Extract the [x, y] coordinate from the center of the cell holding the provided text.  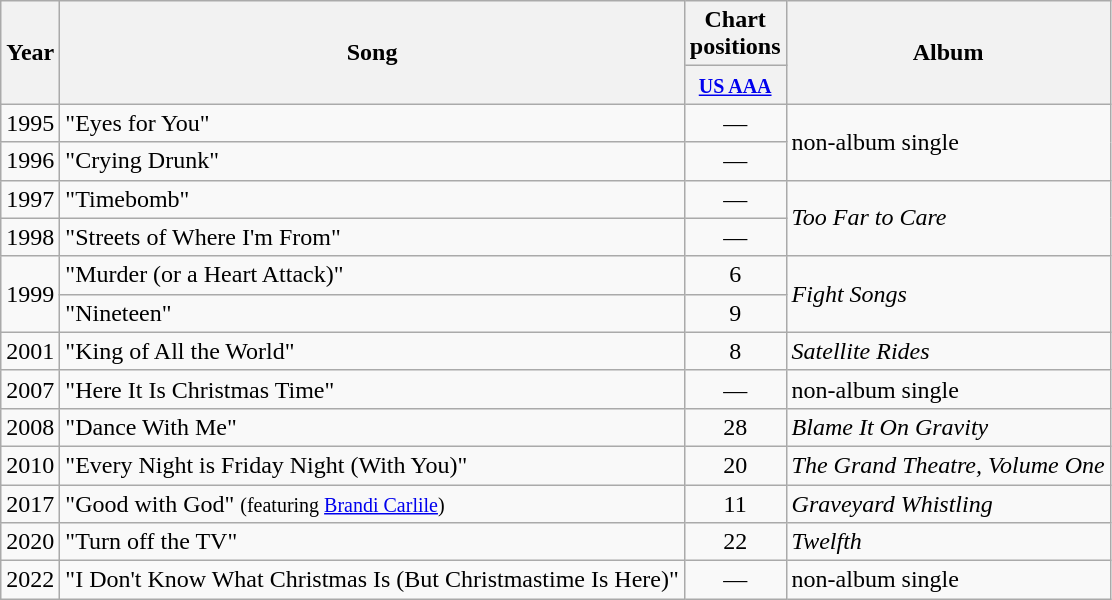
Too Far to Care [948, 218]
Chart positions [735, 34]
"Eyes for You" [372, 123]
Fight Songs [948, 294]
The Grand Theatre, Volume One [948, 465]
"Timebomb" [372, 199]
Graveyard Whistling [948, 503]
"Here It Is Christmas Time" [372, 389]
Year [30, 52]
22 [735, 542]
"King of All the World" [372, 351]
"Turn off the TV" [372, 542]
"Murder (or a Heart Attack)" [372, 275]
2001 [30, 351]
"Crying Drunk" [372, 161]
"I Don't Know What Christmas Is (But Christmastime Is Here)" [372, 580]
"Good with God" (featuring Brandi Carlile) [372, 503]
Blame It On Gravity [948, 427]
20 [735, 465]
2008 [30, 427]
2007 [30, 389]
Twelfth [948, 542]
"Streets of Where I'm From" [372, 237]
"Nineteen" [372, 313]
"Every Night is Friday Night (With You)" [372, 465]
28 [735, 427]
1996 [30, 161]
9 [735, 313]
US AAA [735, 85]
Song [372, 52]
1997 [30, 199]
"Dance With Me" [372, 427]
1995 [30, 123]
2017 [30, 503]
Satellite Rides [948, 351]
2022 [30, 580]
2020 [30, 542]
1998 [30, 237]
11 [735, 503]
6 [735, 275]
1999 [30, 294]
Album [948, 52]
2010 [30, 465]
8 [735, 351]
